For the text-containing cell, return its midpoint in (x, y) coordinate format. 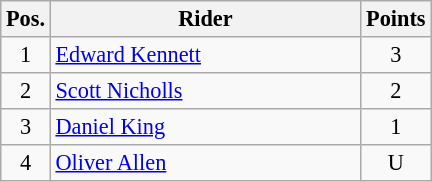
Pos. (26, 19)
Scott Nicholls (205, 90)
Rider (205, 19)
Points (396, 19)
4 (26, 162)
Daniel King (205, 126)
Oliver Allen (205, 162)
U (396, 162)
Edward Kennett (205, 55)
